Extract the (X, Y) coordinate from the center of the cell holding the provided text.  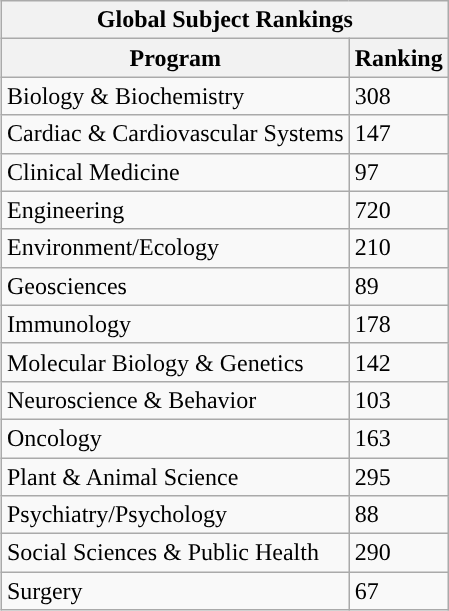
103 (398, 400)
Immunology (175, 324)
163 (398, 438)
Oncology (175, 438)
67 (398, 591)
210 (398, 248)
308 (398, 96)
Cardiac & Cardiovascular Systems (175, 134)
142 (398, 362)
Biology & Biochemistry (175, 96)
Engineering (175, 210)
Neuroscience & Behavior (175, 400)
97 (398, 172)
Psychiatry/Psychology (175, 515)
720 (398, 210)
Ranking (398, 58)
Global Subject Rankings (224, 20)
Program (175, 58)
Clinical Medicine (175, 172)
Molecular Biology & Genetics (175, 362)
Environment/Ecology (175, 248)
89 (398, 286)
295 (398, 477)
88 (398, 515)
Plant & Animal Science (175, 477)
290 (398, 553)
Surgery (175, 591)
Social Sciences & Public Health (175, 553)
178 (398, 324)
147 (398, 134)
Geosciences (175, 286)
